Scan for the cell matching the given text and deliver its [x, y] coordinate at center. 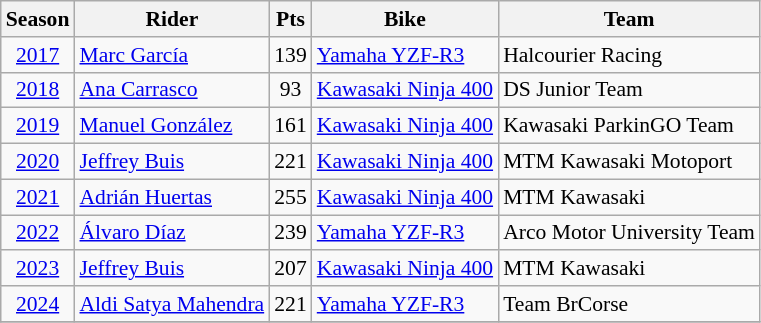
161 [290, 126]
Álvaro Díaz [172, 233]
255 [290, 197]
Adrián Huertas [172, 197]
Team [629, 19]
2019 [38, 126]
Aldi Satya Mahendra [172, 304]
139 [290, 55]
Ana Carrasco [172, 90]
DS Junior Team [629, 90]
Rider [172, 19]
2020 [38, 162]
Bike [405, 19]
239 [290, 233]
2024 [38, 304]
2017 [38, 55]
Season [38, 19]
207 [290, 269]
Manuel González [172, 126]
2018 [38, 90]
2022 [38, 233]
93 [290, 90]
Pts [290, 19]
2023 [38, 269]
Team BrCorse [629, 304]
Halcourier Racing [629, 55]
Kawasaki ParkinGO Team [629, 126]
Marc García [172, 55]
2021 [38, 197]
Arco Motor University Team [629, 233]
MTM Kawasaki Motoport [629, 162]
